Output the [x, y] coordinate of the center of the cell containing the given text.  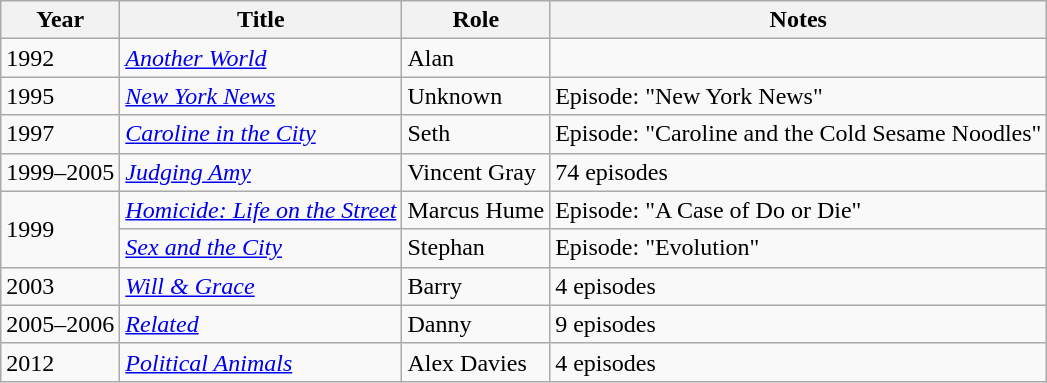
Danny [476, 324]
1999 [60, 229]
1997 [60, 134]
Political Animals [261, 362]
Alan [476, 58]
Will & Grace [261, 286]
Related [261, 324]
Unknown [476, 96]
1999–2005 [60, 172]
Sex and the City [261, 248]
2003 [60, 286]
Role [476, 20]
Homicide: Life on the Street [261, 210]
Stephan [476, 248]
2005–2006 [60, 324]
Title [261, 20]
Another World [261, 58]
Notes [798, 20]
Episode: "New York News" [798, 96]
Episode: "A Case of Do or Die" [798, 210]
Vincent Gray [476, 172]
Alex Davies [476, 362]
2012 [60, 362]
New York News [261, 96]
9 episodes [798, 324]
Episode: "Caroline and the Cold Sesame Noodles" [798, 134]
Seth [476, 134]
Year [60, 20]
Judging Amy [261, 172]
Caroline in the City [261, 134]
1995 [60, 96]
Barry [476, 286]
Episode: "Evolution" [798, 248]
74 episodes [798, 172]
1992 [60, 58]
Marcus Hume [476, 210]
